Scan for the cell matching the given text and deliver its [x, y] coordinate at center. 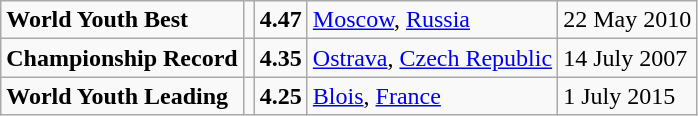
4.47 [280, 20]
World Youth Leading [122, 96]
1 July 2015 [628, 96]
Ostrava, Czech Republic [432, 58]
Moscow, Russia [432, 20]
Championship Record [122, 58]
World Youth Best [122, 20]
4.25 [280, 96]
Blois, France [432, 96]
22 May 2010 [628, 20]
14 July 2007 [628, 58]
4.35 [280, 58]
